From the cell containing the given text, extract its center point as [X, Y] coordinate. 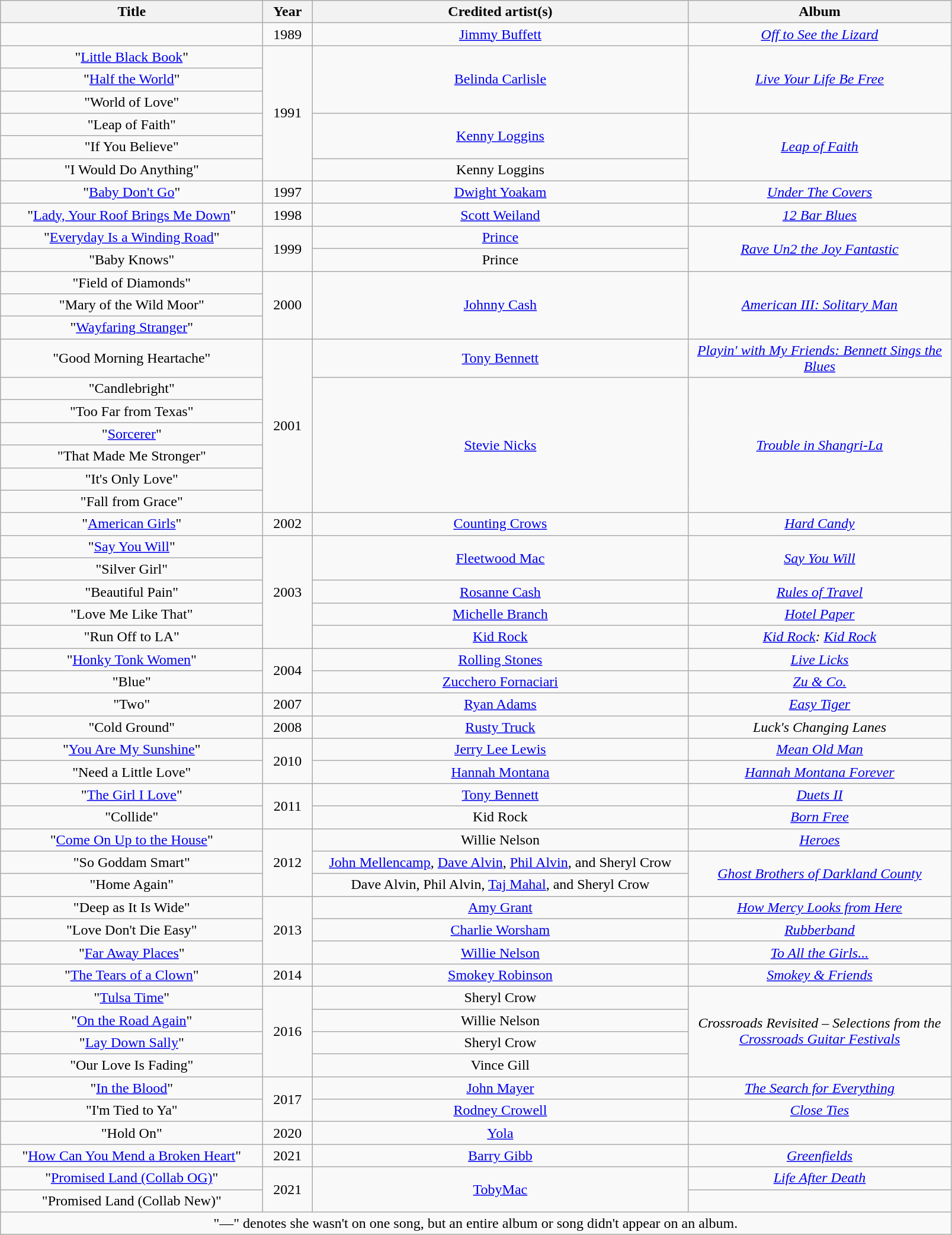
1999 [288, 248]
"If You Believe" [132, 147]
"Deep as It Is Wide" [132, 907]
"Little Black Book" [132, 57]
Say You Will [820, 558]
Rodney Crowell [500, 1111]
American III: Solitary Man [820, 305]
Hotel Paper [820, 614]
"Home Again" [132, 885]
Under The Covers [820, 192]
2003 [288, 591]
2013 [288, 930]
2007 [288, 705]
Luck's Changing Lanes [820, 727]
"Love Me Like That" [132, 614]
2014 [288, 975]
Smokey Robinson [500, 975]
1989 [288, 34]
"You Are My Sunshine" [132, 750]
Ghost Brothers of Darkland County [820, 874]
Rosanne Cash [500, 591]
Rolling Stones [500, 660]
Duets II [820, 795]
Mean Old Man [820, 750]
2004 [288, 671]
"Tulsa Time" [132, 997]
"Baby Knows" [132, 260]
2008 [288, 727]
The Search for Everything [820, 1088]
"Say You Will" [132, 546]
"Baby Don't Go" [132, 192]
"Promised Land (Collab OG)" [132, 1178]
"Leap of Faith" [132, 124]
"American Girls" [132, 524]
2010 [288, 761]
"Everyday Is a Winding Road" [132, 237]
Live Licks [820, 660]
"Love Don't Die Easy" [132, 930]
"Hold On" [132, 1133]
2020 [288, 1133]
"World of Love" [132, 102]
Counting Crows [500, 524]
2016 [288, 1031]
Amy Grant [500, 907]
Fleetwood Mac [500, 558]
Stevie Nicks [500, 445]
"On the Road Again" [132, 1020]
How Mercy Looks from Here [820, 907]
Zu & Co. [820, 682]
Yola [500, 1133]
Rusty Truck [500, 727]
Leap of Faith [820, 147]
2017 [288, 1099]
"Beautiful Pain" [132, 591]
Charlie Worsham [500, 930]
2012 [288, 862]
"Too Far from Texas" [132, 411]
"I'm Tied to Ya" [132, 1111]
"Cold Ground" [132, 727]
"Silver Girl" [132, 569]
"Good Morning Heartache" [132, 358]
Credited artist(s) [500, 12]
Live Your Life Be Free [820, 79]
"How Can You Mend a Broken Heart" [132, 1156]
Greenfields [820, 1156]
"Two" [132, 705]
Zucchero Fornaciari [500, 682]
Easy Tiger [820, 705]
Title [132, 12]
Hannah Montana Forever [820, 772]
Close Ties [820, 1111]
"Our Love Is Fading" [132, 1066]
Ryan Adams [500, 705]
Belinda Carlisle [500, 79]
Smokey & Friends [820, 975]
"I Would Do Anything" [132, 169]
12 Bar Blues [820, 215]
Johnny Cash [500, 305]
Kid Rock: Kid Rock [820, 636]
"Far Away Places" [132, 952]
2001 [288, 425]
"Collide" [132, 817]
Album [820, 12]
2011 [288, 806]
"Lay Down Sally" [132, 1043]
Jerry Lee Lewis [500, 750]
"Run Off to LA" [132, 636]
"Come On Up to the House" [132, 840]
"In the Blood" [132, 1088]
"Mary of the Wild Moor" [132, 305]
Year [288, 12]
TobyMac [500, 1189]
"That Made Me Stronger" [132, 456]
Crossroads Revisited – Selections from the Crossroads Guitar Festivals [820, 1031]
John Mellencamp, Dave Alvin, Phil Alvin, and Sheryl Crow [500, 862]
Heroes [820, 840]
John Mayer [500, 1088]
Hannah Montana [500, 772]
"Promised Land (Collab New)" [132, 1201]
Trouble in Shangri-La [820, 445]
"The Girl I Love" [132, 795]
Hard Candy [820, 524]
Vince Gill [500, 1066]
Dave Alvin, Phil Alvin, Taj Mahal, and Sheryl Crow [500, 885]
"—" denotes she wasn't on one song, but an entire album or song didn't appear on an album. [476, 1223]
Life After Death [820, 1178]
Michelle Branch [500, 614]
"Half the World" [132, 79]
"Lady, Your Roof Brings Me Down" [132, 215]
"Fall from Grace" [132, 501]
1991 [288, 113]
"Honky Tonk Women" [132, 660]
"Field of Diamonds" [132, 283]
Jimmy Buffett [500, 34]
1998 [288, 215]
"Candlebright" [132, 389]
"Need a Little Love" [132, 772]
To All the Girls... [820, 952]
Off to See the Lizard [820, 34]
Born Free [820, 817]
2002 [288, 524]
"Blue" [132, 682]
2000 [288, 305]
Rules of Travel [820, 591]
"Wayfaring Stranger" [132, 328]
"Sorcerer" [132, 434]
Scott Weiland [500, 215]
Dwight Yoakam [500, 192]
Rubberband [820, 930]
1997 [288, 192]
Playin' with My Friends: Bennett Sings the Blues [820, 358]
"So Goddam Smart" [132, 862]
"The Tears of a Clown" [132, 975]
"It's Only Love" [132, 479]
Barry Gibb [500, 1156]
Rave Un2 the Joy Fantastic [820, 248]
